Detect which cell encompasses the target text, then output its [x, y] center coordinate. 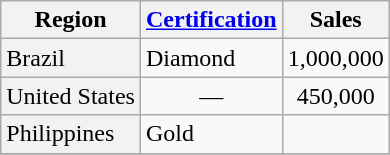
Brazil [71, 58]
Gold [211, 134]
1,000,000 [336, 58]
Region [71, 20]
Sales [336, 20]
— [211, 96]
450,000 [336, 96]
Diamond [211, 58]
United States [71, 96]
Certification [211, 20]
Philippines [71, 134]
